Extract the (x, y) coordinate from the center of the cell holding the provided text.  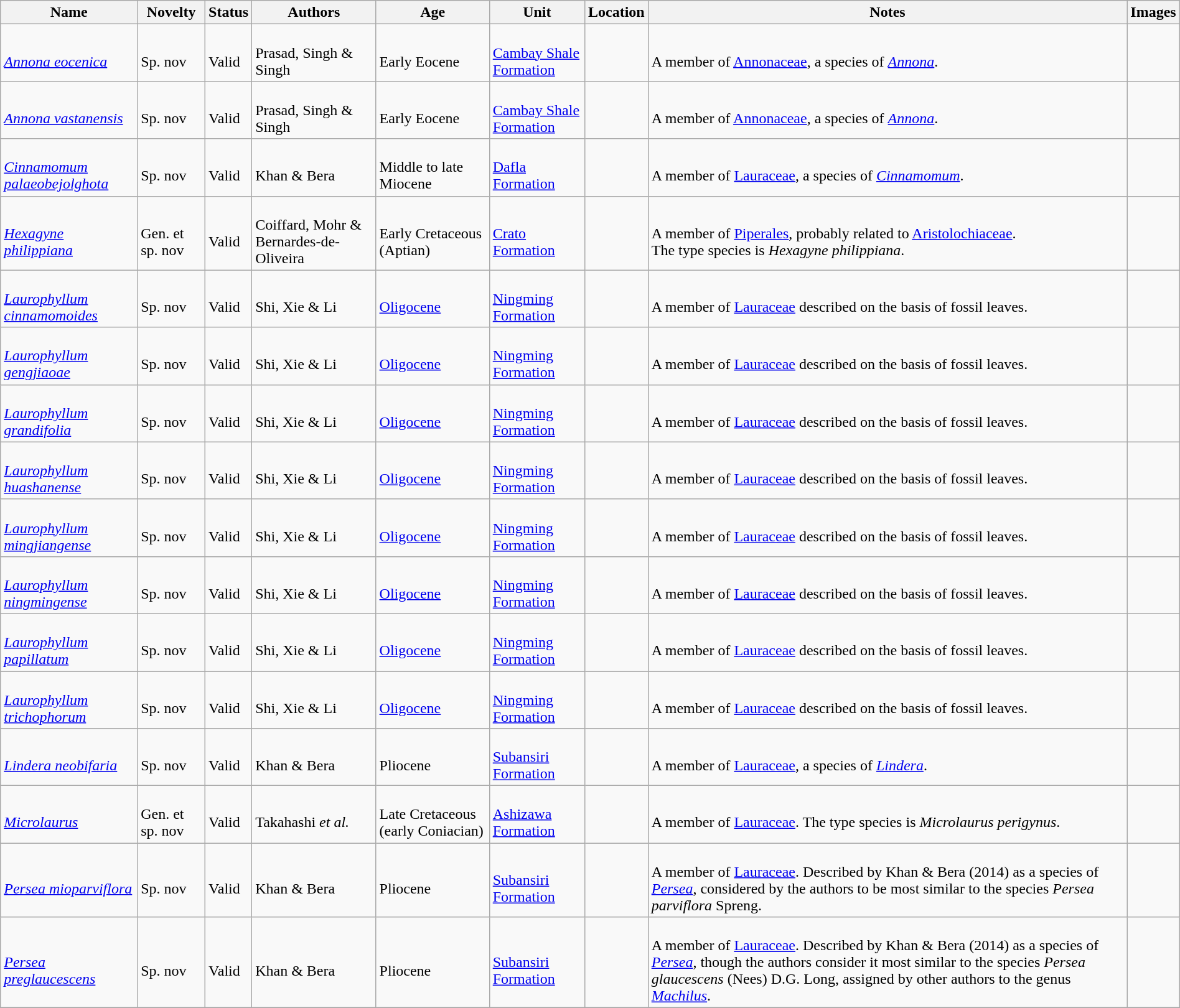
Takahashi et al. (314, 814)
Laurophyllum grandifolia (69, 413)
Status (229, 12)
Late Cretaceous (early Coniacian) (433, 814)
Laurophyllum gengjiaoae (69, 356)
Annona eocenica (69, 53)
Middle to late Miocene (433, 167)
Early Cretaceous (Aptian) (433, 233)
Location (616, 12)
Unit (536, 12)
Persea preglaucescens (69, 963)
Hexagyne philippiana (69, 233)
A member of Lauraceae. The type species is Microlaurus perigynus. (887, 814)
A member of Lauraceae, a species of Lindera. (887, 757)
Images (1153, 12)
Laurophyllum ningmingense (69, 585)
A member of Lauraceae, a species of Cinnamomum. (887, 167)
Crato Formation (536, 233)
Ashizawa Formation (536, 814)
Age (433, 12)
Laurophyllum trichophorum (69, 699)
Persea mioparviflora (69, 880)
Name (69, 12)
Coiffard, Mohr & Bernardes-de-Oliveira (314, 233)
Novelty (172, 12)
Laurophyllum mingjiangense (69, 528)
Cinnamomum palaeobejolghota (69, 167)
Laurophyllum huashanense (69, 470)
Microlaurus (69, 814)
Notes (887, 12)
Authors (314, 12)
A member of Piperales, probably related to Aristolochiaceae. The type species is Hexagyne philippiana. (887, 233)
Laurophyllum cinnamomoides (69, 299)
Dafla Formation (536, 167)
Lindera neobifaria (69, 757)
Annona vastanensis (69, 110)
Laurophyllum papillatum (69, 642)
